Identify which cell holds the provided text, then report its (x, y) central coordinate. 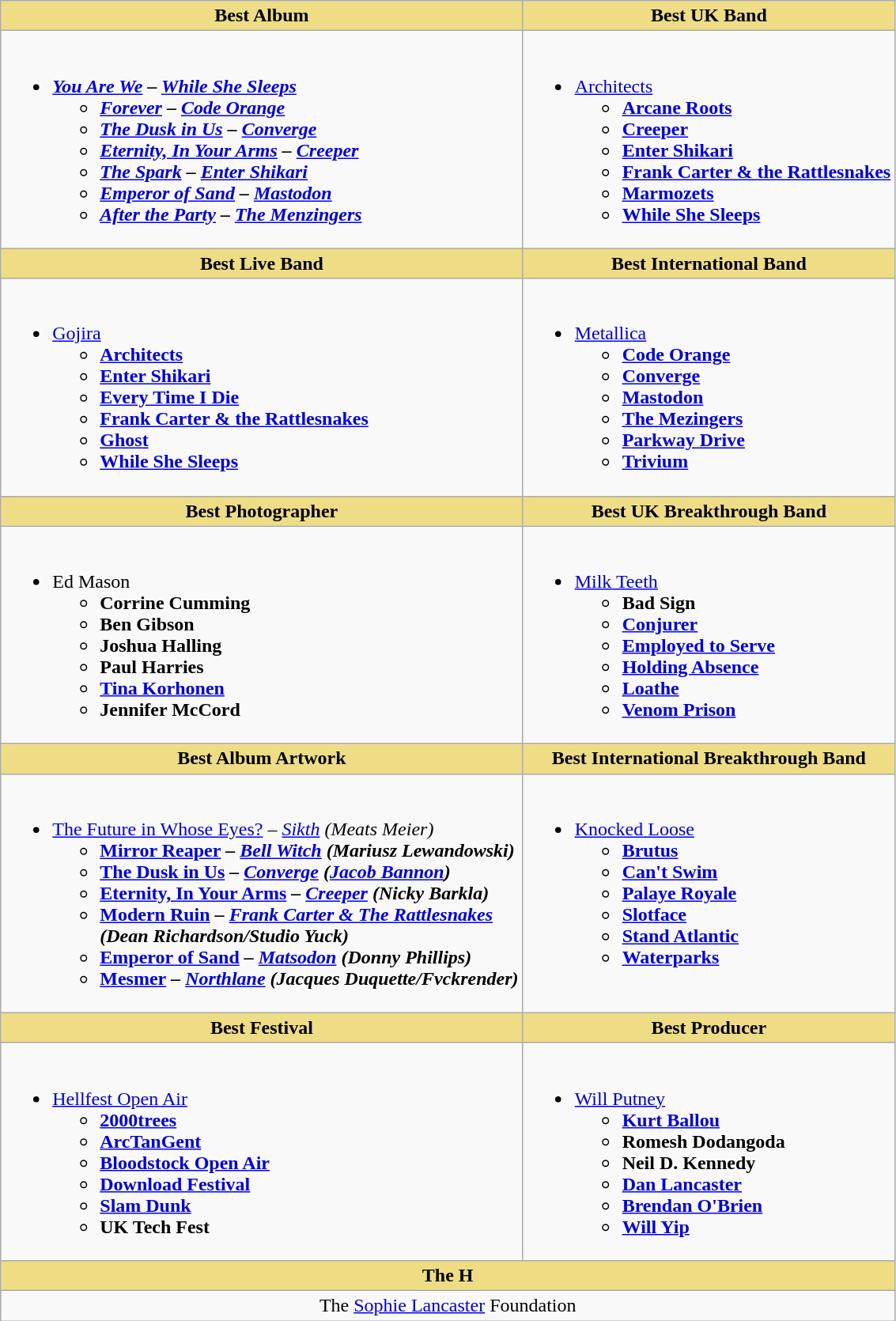
Knocked LooseBrutusCan't SwimPalaye RoyaleSlotfaceStand AtlanticWaterparks (709, 893)
The Sophie Lancaster Foundation (448, 1305)
ArchitectsArcane RootsCreeperEnter ShikariFrank Carter & the RattlesnakesMarmozetsWhile She Sleeps (709, 139)
Best Live Band (262, 263)
Milk TeethBad SignConjurerEmployed to ServeHolding AbsenceLoatheVenom Prison (709, 634)
Best UK Breakthrough Band (709, 511)
Best Festival (262, 1028)
Best International Band (709, 263)
Best Album (262, 16)
Hellfest Open Air2000treesArcTanGentBloodstock Open AirDownload FestivalSlam DunkUK Tech Fest (262, 1152)
Best Producer (709, 1028)
Best UK Band (709, 16)
Best International Breakthrough Band (709, 759)
GojiraArchitectsEnter ShikariEvery Time I DieFrank Carter & the RattlesnakesGhostWhile She Sleeps (262, 388)
The H (448, 1275)
Best Photographer (262, 511)
Best Album Artwork (262, 759)
Ed MasonCorrine CummingBen GibsonJoshua HallingPaul HarriesTina KorhonenJennifer McCord (262, 634)
MetallicaCode OrangeConvergeMastodonThe MezingersParkway DriveTrivium (709, 388)
Will PutneyKurt BallouRomesh DodangodaNeil D. KennedyDan LancasterBrendan O'BrienWill Yip (709, 1152)
